For the text-containing cell, return its midpoint in [x, y] coordinate format. 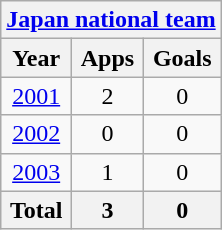
1 [108, 172]
Goals [182, 58]
2002 [36, 134]
2 [108, 96]
Total [36, 210]
Apps [108, 58]
Japan national team [111, 20]
3 [108, 210]
2001 [36, 96]
Year [36, 58]
2003 [36, 172]
